Scan for the cell matching the given text and deliver its (x, y) coordinate at center. 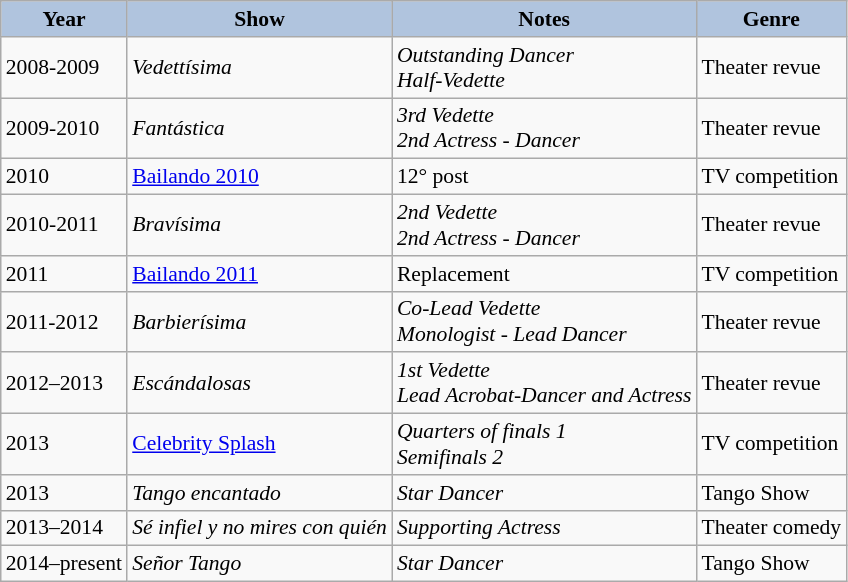
Supporting Actress (544, 528)
2011 (64, 274)
Replacement (544, 274)
Tango encantado (260, 493)
Notes (544, 19)
Celebrity Splash (260, 444)
Bailando 2011 (260, 274)
Quarters of finals 1Semifinals 2 (544, 444)
Theater comedy (771, 528)
Vedettísima (260, 68)
2008-2009 (64, 68)
Escándalosas (260, 384)
12° post (544, 177)
Co-Lead VedetteMonologist - Lead Dancer (544, 322)
Outstanding DancerHalf-Vedette (544, 68)
2009-2010 (64, 128)
Bravísima (260, 226)
2012–2013 (64, 384)
1st VedetteLead Acrobat-Dancer and Actress (544, 384)
Barbierísima (260, 322)
Fantástica (260, 128)
2010 (64, 177)
2014–present (64, 564)
2013–2014 (64, 528)
2nd Vedette2nd Actress - Dancer (544, 226)
3rd Vedette2nd Actress - Dancer (544, 128)
2011-2012 (64, 322)
Genre (771, 19)
Show (260, 19)
Sé infiel y no mires con quién (260, 528)
2010-2011 (64, 226)
Señor Tango (260, 564)
Year (64, 19)
Bailando 2010 (260, 177)
